From the cell containing the given text, extract its center point as [X, Y] coordinate. 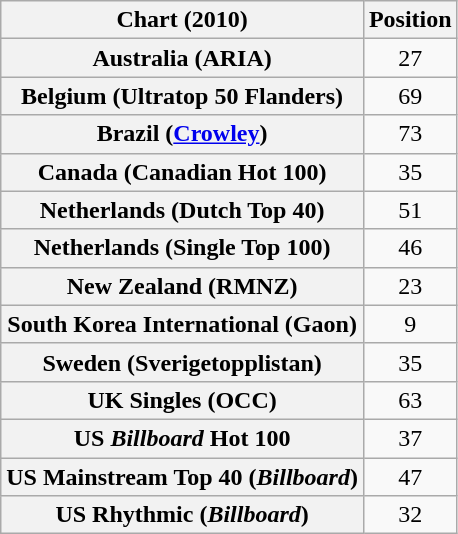
51 [410, 210]
UK Singles (OCC) [182, 400]
Netherlands (Single Top 100) [182, 248]
South Korea International (Gaon) [182, 324]
73 [410, 134]
69 [410, 96]
Belgium (Ultratop 50 Flanders) [182, 96]
47 [410, 477]
US Billboard Hot 100 [182, 438]
Australia (ARIA) [182, 58]
46 [410, 248]
Netherlands (Dutch Top 40) [182, 210]
27 [410, 58]
23 [410, 286]
Sweden (Sverigetopplistan) [182, 362]
Chart (2010) [182, 20]
32 [410, 515]
63 [410, 400]
37 [410, 438]
Canada (Canadian Hot 100) [182, 172]
Brazil (Crowley) [182, 134]
Position [410, 20]
US Mainstream Top 40 (Billboard) [182, 477]
New Zealand (RMNZ) [182, 286]
9 [410, 324]
US Rhythmic (Billboard) [182, 515]
